Pinpoint the cell where the given text exists, returning its (X, Y) midpoint coordinate. 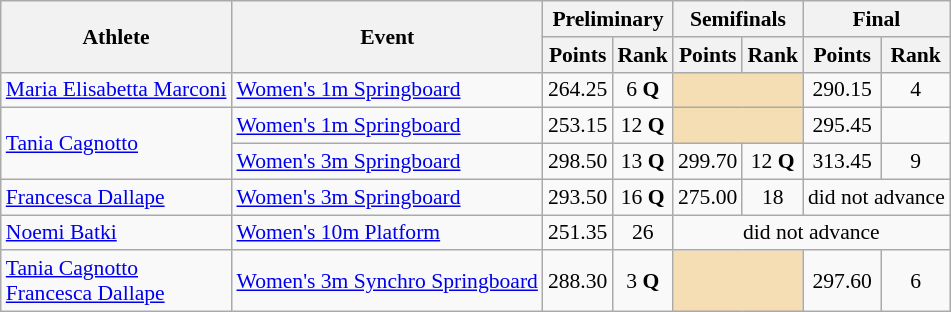
264.25 (578, 90)
313.45 (842, 162)
297.60 (842, 282)
275.00 (708, 197)
Semifinals (738, 19)
3 Q (642, 282)
288.30 (578, 282)
Maria Elisabetta Marconi (116, 90)
298.50 (578, 162)
9 (915, 162)
4 (915, 90)
6 (915, 282)
290.15 (842, 90)
26 (642, 233)
Tania CagnottoFrancesca Dallape (116, 282)
251.35 (578, 233)
Women's 3m Synchro Springboard (386, 282)
Preliminary (608, 19)
Final (876, 19)
Noemi Batki (116, 233)
295.45 (842, 126)
Event (386, 36)
16 Q (642, 197)
293.50 (578, 197)
18 (772, 197)
Francesca Dallape (116, 197)
299.70 (708, 162)
253.15 (578, 126)
Tania Cagnotto (116, 144)
13 Q (642, 162)
6 Q (642, 90)
Women's 10m Platform (386, 233)
Athlete (116, 36)
